Identify which cell holds the provided text, then report its (x, y) central coordinate. 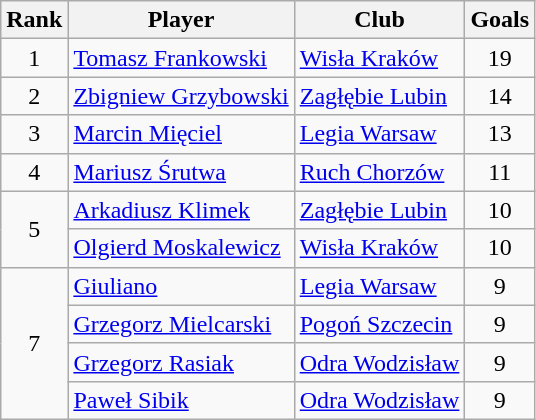
Giuliano (181, 286)
13 (500, 134)
Olgierd Moskalewicz (181, 248)
3 (34, 134)
Grzegorz Mielcarski (181, 324)
14 (500, 96)
Mariusz Śrutwa (181, 172)
Tomasz Frankowski (181, 58)
2 (34, 96)
Arkadiusz Klimek (181, 210)
Marcin Mięciel (181, 134)
Player (181, 20)
Ruch Chorzów (380, 172)
7 (34, 343)
Zbigniew Grzybowski (181, 96)
Grzegorz Rasiak (181, 362)
Club (380, 20)
Paweł Sibik (181, 400)
11 (500, 172)
Pogoń Szczecin (380, 324)
Rank (34, 20)
5 (34, 229)
Goals (500, 20)
19 (500, 58)
4 (34, 172)
1 (34, 58)
